For the text-containing cell, return its midpoint in (X, Y) coordinate format. 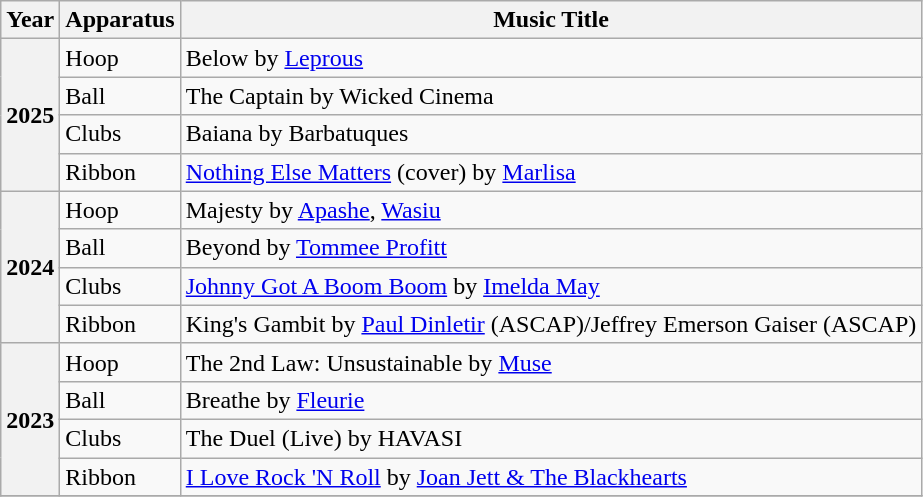
The 2nd Law: Unsustainable by Muse (551, 362)
Year (30, 20)
Beyond by Tommee Profitt (551, 248)
Nothing Else Matters (cover) by Marlisa (551, 172)
Johnny Got A Boom Boom by Imelda May (551, 286)
The Duel (Live) by HAVASI (551, 438)
I Love Rock 'N Roll by Joan Jett & The Blackhearts (551, 477)
2023 (30, 419)
Below by Leprous (551, 58)
The Captain by Wicked Cinema (551, 96)
2025 (30, 115)
Music Title (551, 20)
Majesty by Apashe, Wasiu (551, 210)
Baiana by Barbatuques (551, 134)
King's Gambit by Paul Dinletir (ASCAP)/Jeffrey Emerson Gaiser (ASCAP) (551, 324)
Breathe by Fleurie (551, 400)
2024 (30, 267)
Apparatus (120, 20)
